Provide the [x, y] coordinate of the cell's center where the given text is located.  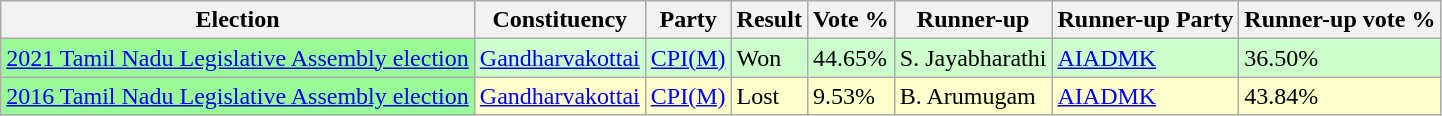
2016 Tamil Nadu Legislative Assembly election [238, 96]
44.65% [850, 58]
Result [769, 20]
Runner-up [973, 20]
Constituency [560, 20]
Won [769, 58]
9.53% [850, 96]
Runner-up vote % [1340, 20]
2021 Tamil Nadu Legislative Assembly election [238, 58]
Election [238, 20]
Lost [769, 96]
43.84% [1340, 96]
Party [688, 20]
Runner-up Party [1146, 20]
S. Jayabharathi [973, 58]
36.50% [1340, 58]
Vote % [850, 20]
B. Arumugam [973, 96]
